From the cell containing the given text, extract its center point as (X, Y) coordinate. 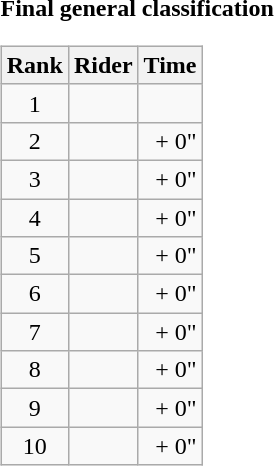
7 (34, 332)
3 (34, 179)
1 (34, 103)
Time (170, 65)
4 (34, 217)
Rider (103, 65)
5 (34, 256)
Rank (34, 65)
9 (34, 408)
8 (34, 370)
10 (34, 446)
2 (34, 141)
6 (34, 294)
